Extract the (x, y) coordinate from the center of the cell holding the provided text.  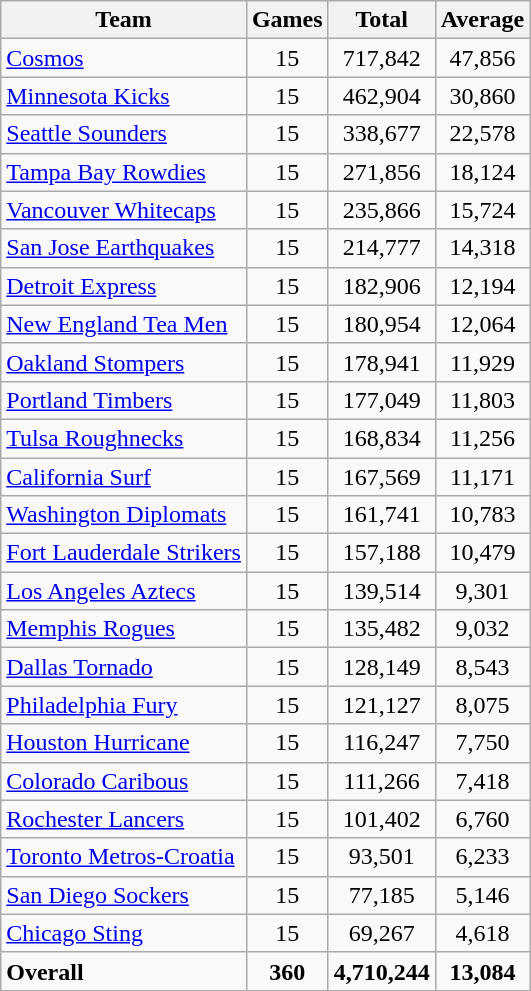
128,149 (382, 667)
12,194 (482, 286)
15,724 (482, 210)
5,146 (482, 895)
93,501 (382, 857)
7,418 (482, 781)
6,760 (482, 819)
9,301 (482, 591)
10,479 (482, 553)
Vancouver Whitecaps (124, 210)
Seattle Sounders (124, 134)
271,856 (382, 172)
4,710,244 (382, 971)
Fort Lauderdale Strikers (124, 553)
22,578 (482, 134)
168,834 (382, 438)
San Jose Earthquakes (124, 248)
8,543 (482, 667)
338,677 (382, 134)
Total (382, 20)
69,267 (382, 933)
10,783 (482, 515)
11,256 (482, 438)
Colorado Caribous (124, 781)
6,233 (482, 857)
California Surf (124, 477)
Houston Hurricane (124, 743)
178,941 (382, 362)
462,904 (382, 96)
717,842 (382, 58)
Average (482, 20)
116,247 (382, 743)
Washington Diplomats (124, 515)
101,402 (382, 819)
157,188 (382, 553)
Chicago Sting (124, 933)
11,171 (482, 477)
Oakland Stompers (124, 362)
13,084 (482, 971)
111,266 (382, 781)
4,618 (482, 933)
14,318 (482, 248)
18,124 (482, 172)
214,777 (382, 248)
Portland Timbers (124, 400)
135,482 (382, 629)
Toronto Metros-Croatia (124, 857)
182,906 (382, 286)
121,127 (382, 705)
167,569 (382, 477)
177,049 (382, 400)
9,032 (482, 629)
San Diego Sockers (124, 895)
Memphis Rogues (124, 629)
139,514 (382, 591)
Detroit Express (124, 286)
360 (287, 971)
Overall (124, 971)
12,064 (482, 324)
Minnesota Kicks (124, 96)
Tampa Bay Rowdies (124, 172)
Dallas Tornado (124, 667)
77,185 (382, 895)
Rochester Lancers (124, 819)
180,954 (382, 324)
47,856 (482, 58)
Cosmos (124, 58)
Tulsa Roughnecks (124, 438)
161,741 (382, 515)
7,750 (482, 743)
235,866 (382, 210)
Team (124, 20)
Games (287, 20)
11,803 (482, 400)
Philadelphia Fury (124, 705)
30,860 (482, 96)
11,929 (482, 362)
Los Angeles Aztecs (124, 591)
New England Tea Men (124, 324)
8,075 (482, 705)
